Search for the cell housing the specified text and yield its [X, Y] center coordinate. 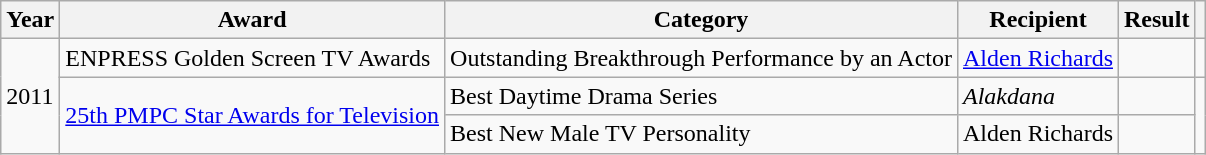
Year [30, 20]
Category [702, 20]
25th PMPC Star Awards for Television [252, 115]
Best New Male TV Personality [702, 134]
Award [252, 20]
Best Daytime Drama Series [702, 96]
Outstanding Breakthrough Performance by an Actor [702, 58]
Result [1157, 20]
ENPRESS Golden Screen TV Awards [252, 58]
Alakdana [1038, 96]
Recipient [1038, 20]
2011 [30, 96]
